Provide the (X, Y) coordinate of the cell's center where the given text is located.  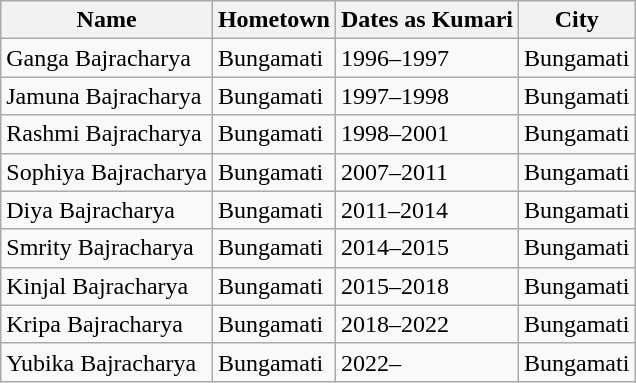
Hometown (274, 20)
Name (107, 20)
2014–2015 (426, 248)
Smrity Bajracharya (107, 248)
Kinjal Bajracharya (107, 286)
Diya Bajracharya (107, 210)
2011–2014 (426, 210)
2022– (426, 362)
Yubika Bajracharya (107, 362)
Rashmi Bajracharya (107, 134)
1996–1997 (426, 58)
2007–2011 (426, 172)
1997–1998 (426, 96)
Ganga Bajracharya (107, 58)
Sophiya Bajracharya (107, 172)
1998–2001 (426, 134)
Jamuna Bajracharya (107, 96)
City (577, 20)
2018–2022 (426, 324)
Kripa Bajracharya (107, 324)
Dates as Kumari (426, 20)
2015–2018 (426, 286)
